Capture the cell that displays the provided text and extract its [x, y] central coordinate. 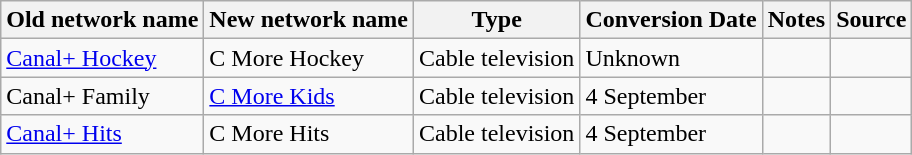
New network name [309, 20]
C More Hockey [309, 58]
C More Hits [309, 134]
Unknown [671, 58]
Old network name [102, 20]
Conversion Date [671, 20]
Canal+ Hits [102, 134]
Type [497, 20]
Canal+ Hockey [102, 58]
Notes [796, 20]
C More Kids [309, 96]
Source [872, 20]
Canal+ Family [102, 96]
